Pinpoint the cell where the given text exists, returning its [X, Y] midpoint coordinate. 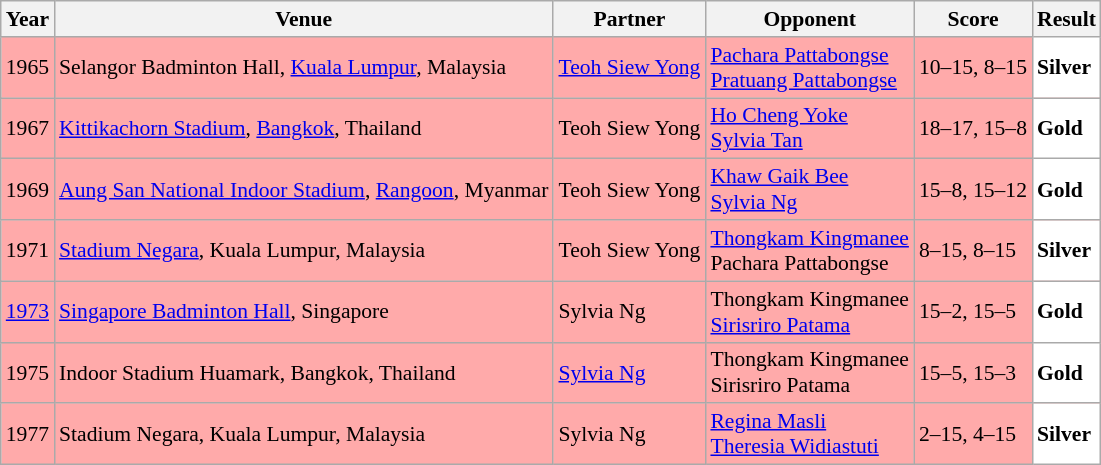
Opponent [810, 19]
Aung San National Indoor Stadium, Rangoon, Myanmar [304, 190]
Indoor Stadium Huamark, Bangkok, Thailand [304, 372]
10–15, 8–15 [973, 68]
Regina Masli Theresia Widiastuti [810, 434]
Year [28, 19]
2–15, 4–15 [973, 434]
15–2, 15–5 [973, 312]
Singapore Badminton Hall, Singapore [304, 312]
1969 [28, 190]
1977 [28, 434]
Venue [304, 19]
1965 [28, 68]
1971 [28, 250]
Kittikachorn Stadium, Bangkok, Thailand [304, 128]
15–8, 15–12 [973, 190]
Score [973, 19]
8–15, 8–15 [973, 250]
1967 [28, 128]
15–5, 15–3 [973, 372]
Partner [629, 19]
Result [1066, 19]
1973 [28, 312]
Selangor Badminton Hall, Kuala Lumpur, Malaysia [304, 68]
Pachara Pattabongse Pratuang Pattabongse [810, 68]
Khaw Gaik Bee Sylvia Ng [810, 190]
18–17, 15–8 [973, 128]
Ho Cheng Yoke Sylvia Tan [810, 128]
Thongkam Kingmanee Pachara Pattabongse [810, 250]
1975 [28, 372]
